From the cell containing the given text, extract its center point as [x, y] coordinate. 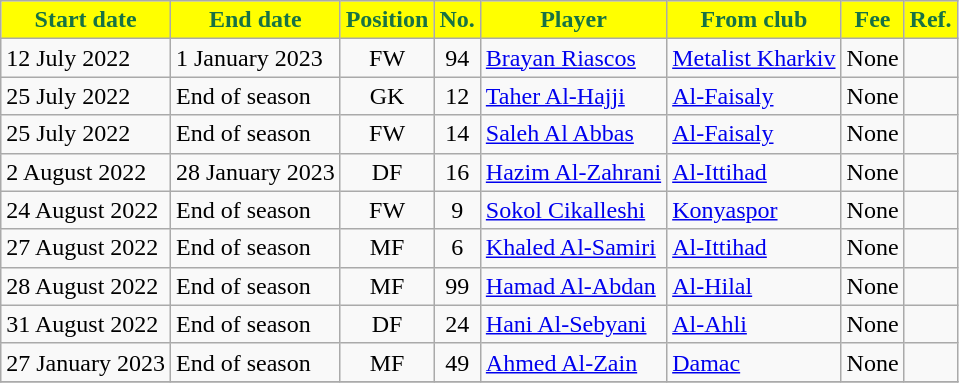
24 August 2022 [86, 210]
Khaled Al-Samiri [573, 248]
1 January 2023 [255, 58]
From club [754, 20]
6 [457, 248]
Ahmed Al-Zain [573, 362]
Start date [86, 20]
24 [457, 324]
Hani Al-Sebyani [573, 324]
12 [457, 96]
49 [457, 362]
Player [573, 20]
Saleh Al Abbas [573, 134]
Al-Ahli [754, 324]
99 [457, 286]
2 August 2022 [86, 172]
Position [387, 20]
14 [457, 134]
9 [457, 210]
Hazim Al-Zahrani [573, 172]
16 [457, 172]
12 July 2022 [86, 58]
Fee [872, 20]
94 [457, 58]
Taher Al-Hajji [573, 96]
Konyaspor [754, 210]
End date [255, 20]
Al-Hilal [754, 286]
31 August 2022 [86, 324]
No. [457, 20]
GK [387, 96]
Brayan Riascos [573, 58]
Metalist Kharkiv [754, 58]
27 January 2023 [86, 362]
28 August 2022 [86, 286]
28 January 2023 [255, 172]
27 August 2022 [86, 248]
Ref. [930, 20]
Sokol Cikalleshi [573, 210]
Hamad Al-Abdan [573, 286]
Damac [754, 362]
